Return (X, Y) of the center of cell containing provided text 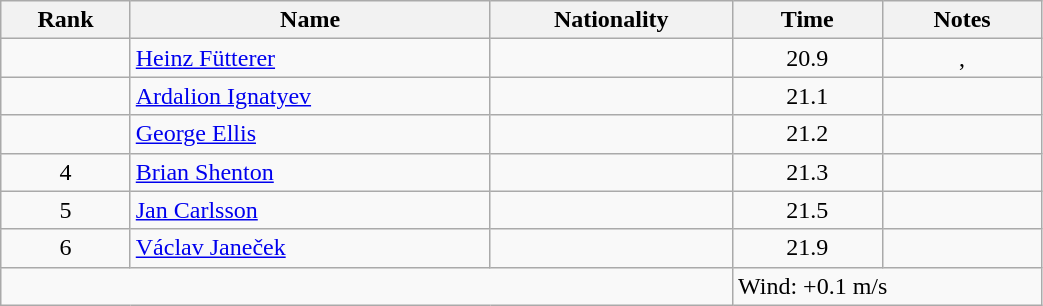
Ardalion Ignatyev (310, 96)
Jan Carlsson (310, 210)
20.9 (808, 58)
21.9 (808, 248)
21.3 (808, 172)
Václav Janeček (310, 248)
George Ellis (310, 134)
Time (808, 20)
Heinz Fütterer (310, 58)
Nationality (612, 20)
Notes (962, 20)
, (962, 58)
Wind: +0.1 m/s (888, 286)
21.5 (808, 210)
5 (66, 210)
Rank (66, 20)
4 (66, 172)
Brian Shenton (310, 172)
21.2 (808, 134)
Name (310, 20)
21.1 (808, 96)
6 (66, 248)
